Output the [X, Y] coordinate of the center of the cell containing the given text.  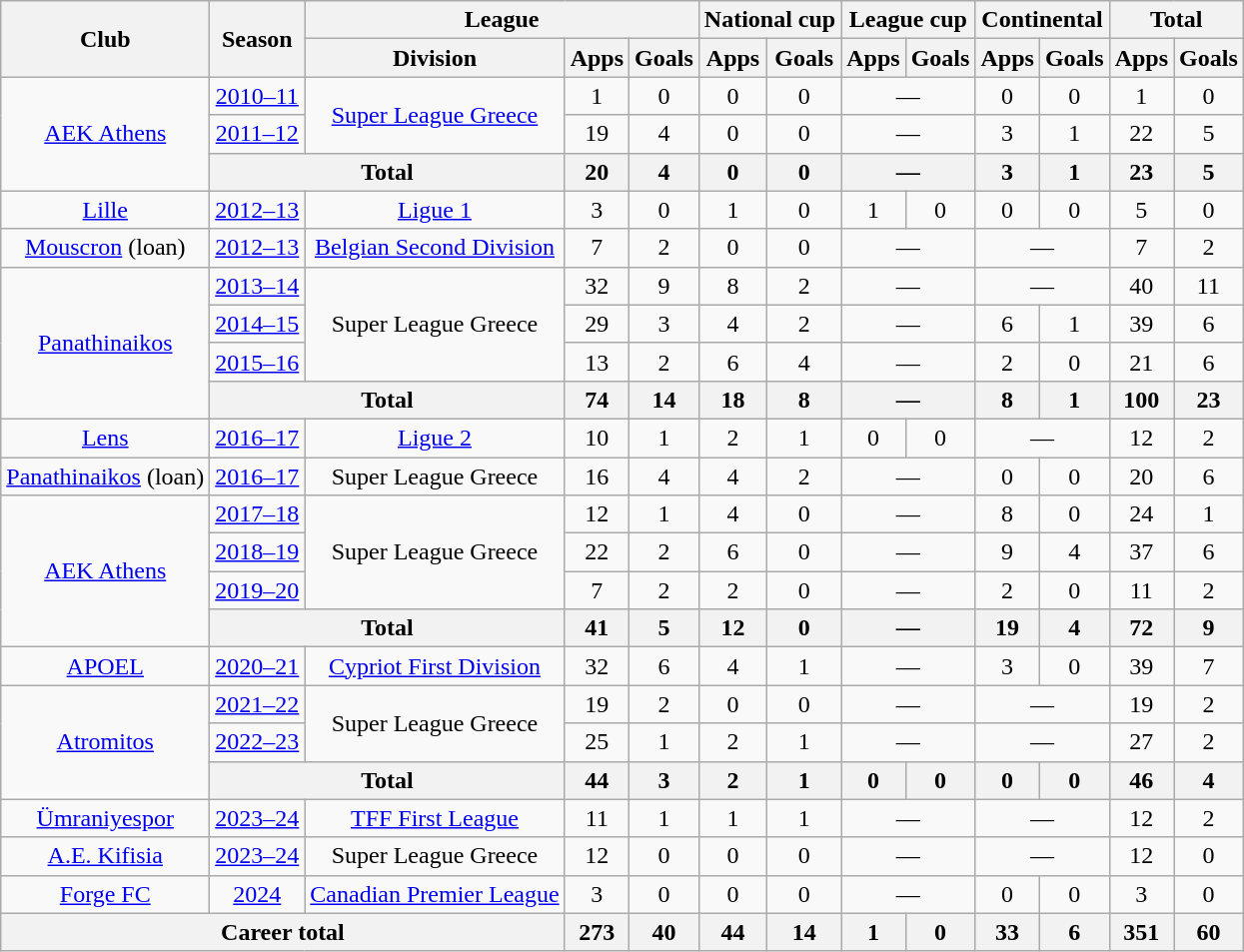
21 [1141, 362]
2022–23 [258, 742]
2021–22 [258, 704]
Ligue 2 [435, 438]
Ümraniyespor [106, 818]
2010–11 [258, 96]
Career total [283, 932]
Club [106, 39]
18 [732, 400]
League [502, 20]
Panathinaikos [106, 343]
29 [597, 324]
72 [1141, 628]
351 [1141, 932]
National cup [769, 20]
Division [435, 58]
273 [597, 932]
Atromitos [106, 742]
2018–19 [258, 552]
16 [597, 476]
60 [1209, 932]
2017–18 [258, 514]
100 [1141, 400]
46 [1141, 780]
Panathinaikos (loan) [106, 476]
24 [1141, 514]
Continental [1042, 20]
2011–12 [258, 134]
2020–21 [258, 666]
Cypriot First Division [435, 666]
27 [1141, 742]
Season [258, 39]
37 [1141, 552]
2014–15 [258, 324]
League cup [908, 20]
74 [597, 400]
Forge FC [106, 894]
2013–14 [258, 286]
2015–16 [258, 362]
Ligue 1 [435, 210]
Lille [106, 210]
A.E. Kifisia [106, 856]
25 [597, 742]
2024 [258, 894]
41 [597, 628]
Mouscron (loan) [106, 248]
Canadian Premier League [435, 894]
Lens [106, 438]
33 [1007, 932]
10 [597, 438]
TFF First League [435, 818]
Belgian Second Division [435, 248]
13 [597, 362]
2019–20 [258, 590]
APOEL [106, 666]
